Pinpoint the cell where the given text exists, returning its [x, y] midpoint coordinate. 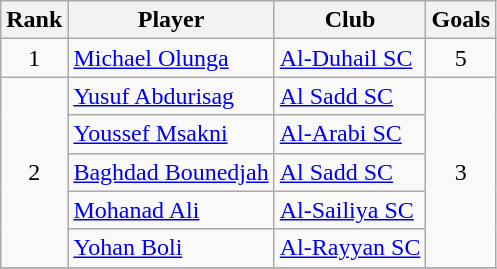
Yusuf Abdurisag [171, 96]
Yohan Boli [171, 248]
Club [350, 20]
Player [171, 20]
Baghdad Bounedjah [171, 172]
1 [34, 58]
Al-Arabi SC [350, 134]
Michael Olunga [171, 58]
Rank [34, 20]
3 [461, 172]
Youssef Msakni [171, 134]
Al-Rayyan SC [350, 248]
Mohanad Ali [171, 210]
5 [461, 58]
Goals [461, 20]
Al-Duhail SC [350, 58]
2 [34, 172]
Al-Sailiya SC [350, 210]
